Search for the cell housing the specified text and yield its [x, y] center coordinate. 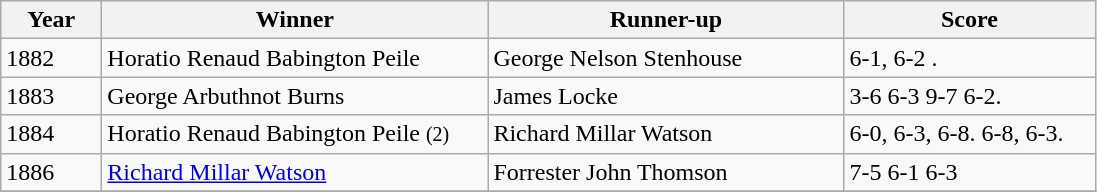
Winner [295, 20]
George Nelson Stenhouse [666, 58]
3-6 6-3 9-7 6-2. [970, 96]
Year [52, 20]
1883 [52, 96]
Horatio Renaud Babington Peile [295, 58]
Horatio Renaud Babington Peile (2) [295, 134]
George Arbuthnot Burns [295, 96]
6-0, 6-3, 6-8. 6-8, 6-3. [970, 134]
James Locke [666, 96]
Score [970, 20]
7-5 6-1 6-3 [970, 172]
6-1, 6-2 . [970, 58]
1884 [52, 134]
1886 [52, 172]
Forrester John Thomson [666, 172]
Runner-up [666, 20]
1882 [52, 58]
